Search for the cell housing the specified text and yield its [X, Y] center coordinate. 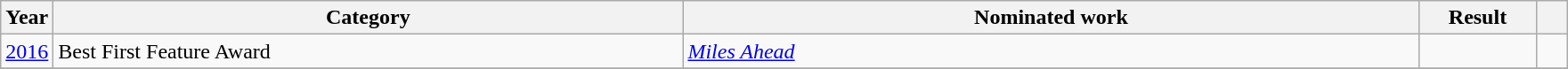
Result [1478, 18]
Category [369, 18]
Miles Ahead [1051, 51]
Year [27, 18]
2016 [27, 51]
Best First Feature Award [369, 51]
Nominated work [1051, 18]
